From the cell containing the given text, extract its center point as [X, Y] coordinate. 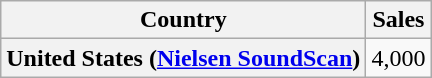
4,000 [398, 58]
United States (Nielsen SoundScan) [184, 58]
Sales [398, 20]
Country [184, 20]
